Extract the (X, Y) coordinate from the center of the cell holding the provided text.  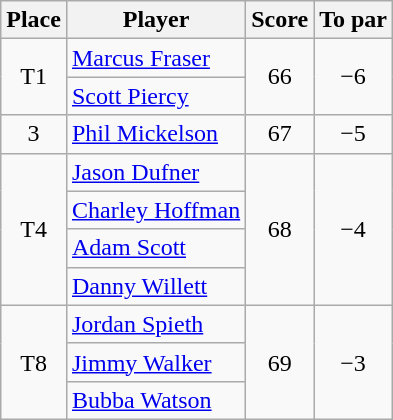
67 (280, 134)
Bubba Watson (156, 400)
−3 (354, 362)
Phil Mickelson (156, 134)
Place (34, 20)
Jason Dufner (156, 172)
3 (34, 134)
Score (280, 20)
−5 (354, 134)
−4 (354, 229)
T1 (34, 77)
Jordan Spieth (156, 324)
Jimmy Walker (156, 362)
−6 (354, 77)
Adam Scott (156, 248)
68 (280, 229)
Charley Hoffman (156, 210)
To par (354, 20)
Player (156, 20)
Scott Piercy (156, 96)
66 (280, 77)
T8 (34, 362)
Danny Willett (156, 286)
Marcus Fraser (156, 58)
69 (280, 362)
T4 (34, 229)
